Find where the given text appears and provide that cell's center as (x, y) coordinate. 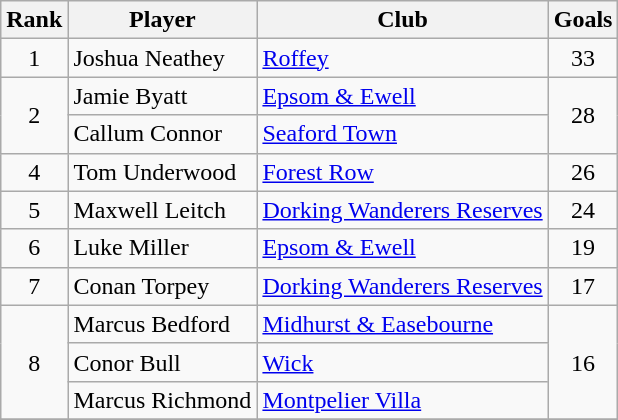
Conan Torpey (162, 286)
16 (583, 362)
Jamie Byatt (162, 96)
Montpelier Villa (402, 400)
33 (583, 58)
Club (402, 20)
Roffey (402, 58)
2 (34, 115)
24 (583, 210)
7 (34, 286)
Tom Underwood (162, 172)
Conor Bull (162, 362)
Luke Miller (162, 248)
Forest Row (402, 172)
Callum Connor (162, 134)
Rank (34, 20)
Goals (583, 20)
Seaford Town (402, 134)
Maxwell Leitch (162, 210)
6 (34, 248)
19 (583, 248)
1 (34, 58)
8 (34, 362)
Joshua Neathey (162, 58)
17 (583, 286)
4 (34, 172)
Midhurst & Easebourne (402, 324)
5 (34, 210)
Marcus Bedford (162, 324)
26 (583, 172)
28 (583, 115)
Player (162, 20)
Marcus Richmond (162, 400)
Wick (402, 362)
